Determine the [x, y] coordinate at the center of the cell enclosing the given text.  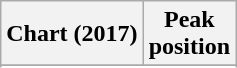
Chart (2017) [72, 34]
Peakposition [189, 34]
